Identify which cell holds the provided text, then report its [x, y] central coordinate. 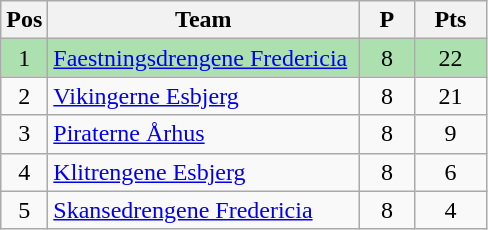
Vikingerne Esbjerg [204, 96]
Piraterne Århus [204, 134]
5 [24, 210]
1 [24, 58]
Faestningsdrengene Fredericia [204, 58]
Pos [24, 20]
Pts [450, 20]
Skansedrengene Fredericia [204, 210]
21 [450, 96]
Team [204, 20]
P [387, 20]
2 [24, 96]
Klitrengene Esbjerg [204, 172]
22 [450, 58]
6 [450, 172]
9 [450, 134]
3 [24, 134]
